Identify which cell holds the provided text, then report its [x, y] central coordinate. 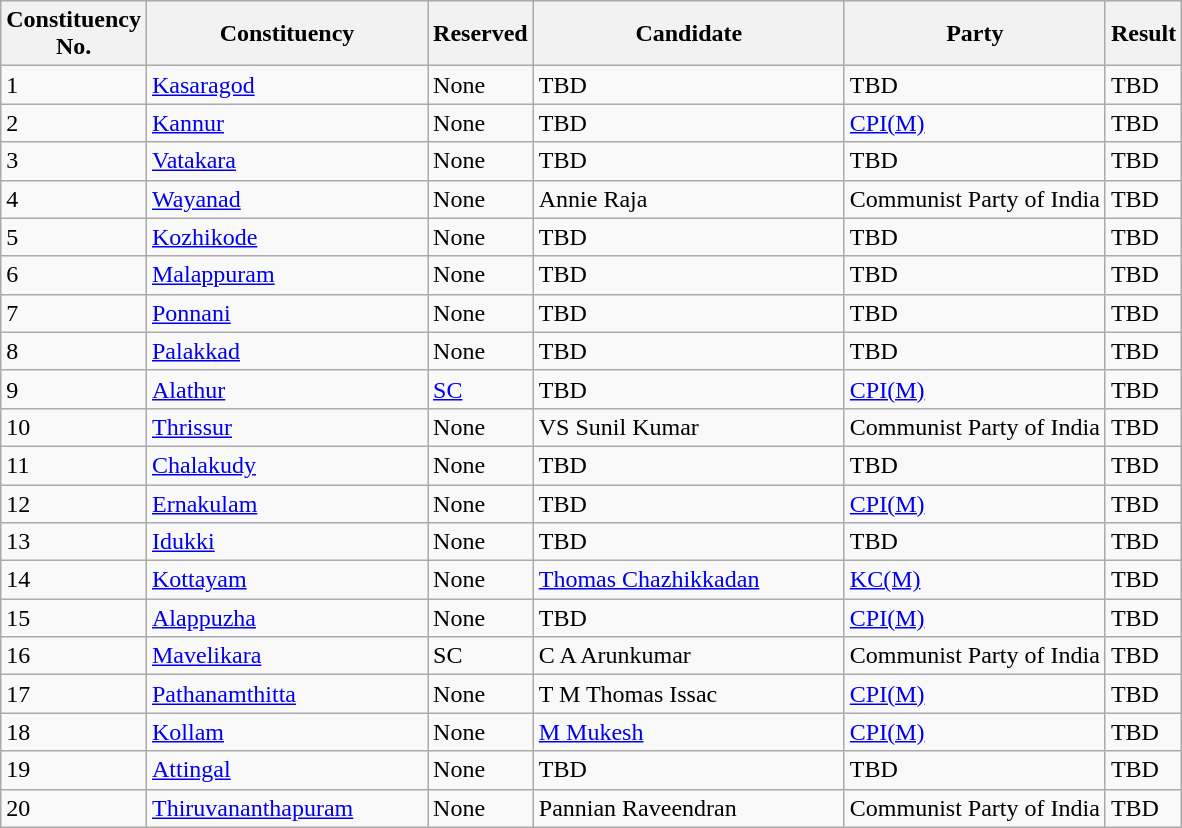
8 [74, 351]
Kollam [286, 732]
12 [74, 503]
5 [74, 237]
Pannian Raveendran [688, 808]
Kozhikode [286, 237]
Thiruvananthapuram [286, 808]
Kasaragod [286, 85]
Pathanamthitta [286, 694]
11 [74, 465]
C A Arunkumar [688, 656]
M Mukesh [688, 732]
6 [74, 275]
16 [74, 656]
Ponnani [286, 313]
19 [74, 770]
Idukki [286, 542]
9 [74, 389]
15 [74, 618]
17 [74, 694]
10 [74, 427]
4 [74, 199]
18 [74, 732]
Mavelikara [286, 656]
2 [74, 123]
Constituency [286, 34]
Kannur [286, 123]
13 [74, 542]
Annie Raja [688, 199]
7 [74, 313]
1 [74, 85]
Reserved [481, 34]
Chalakudy [286, 465]
Constituency No. [74, 34]
Ernakulam [286, 503]
Kottayam [286, 580]
Palakkad [286, 351]
Malappuram [286, 275]
Candidate [688, 34]
Party [974, 34]
Vatakara [286, 161]
Wayanad [286, 199]
Attingal [286, 770]
20 [74, 808]
14 [74, 580]
Thomas Chazhikkadan [688, 580]
3 [74, 161]
Thrissur [286, 427]
KC(M) [974, 580]
T M Thomas Issac [688, 694]
Alathur [286, 389]
VS Sunil Kumar [688, 427]
Alappuzha [286, 618]
Result [1143, 34]
